Return (x, y) of the center of cell containing provided text 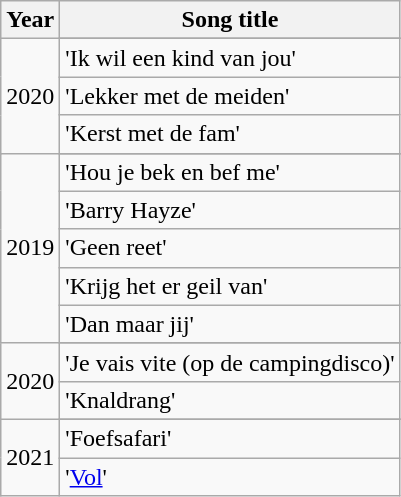
'Dan maar jij' (230, 324)
'Je vais vite (op de campingdisco)' (230, 362)
'Hou je bek en bef me' (230, 172)
Year (30, 20)
'Ik wil een kind van jou' (230, 58)
'Foefsafari' (230, 438)
'Geen reet' (230, 248)
'Kerst met de fam' (230, 134)
'Krijg het er geil van' (230, 286)
'Lekker met de meiden' (230, 96)
'Vol' (230, 477)
'Barry Hayze' (230, 210)
Song title (230, 20)
'Knaldrang' (230, 400)
2019 (30, 248)
2021 (30, 457)
